Determine the (X, Y) coordinate at the center of the cell enclosing the given text.  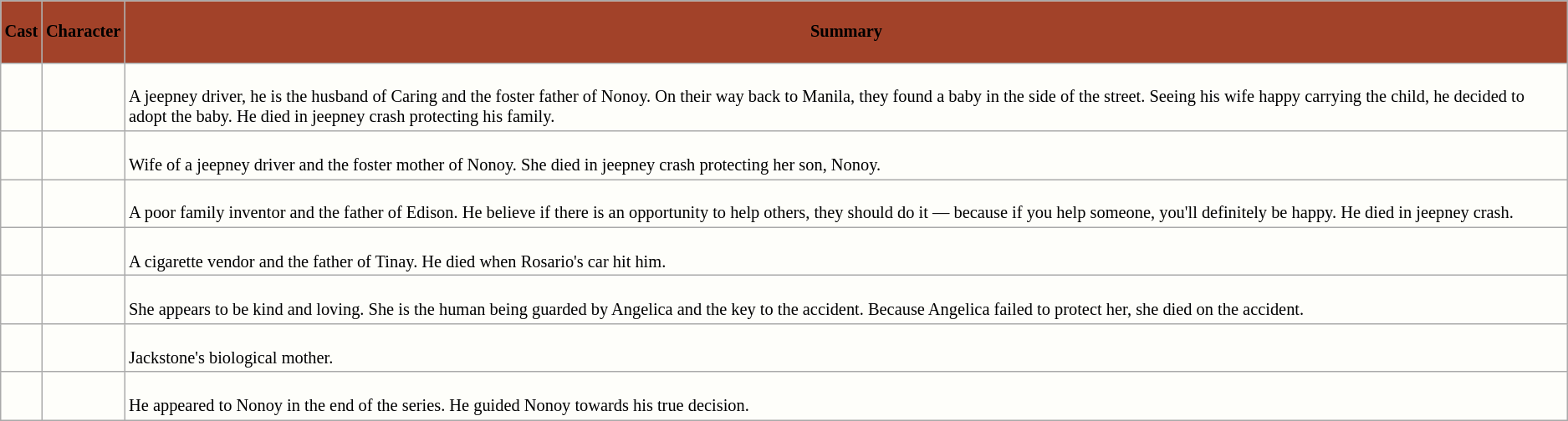
Jackstone's biological mother. (846, 347)
Wife of a jeepney driver and the foster mother of Nonoy. She died in jeepney crash protecting her son, Nonoy. (846, 155)
Summary (846, 31)
Character (84, 31)
He appeared to Nonoy in the end of the series. He guided Nonoy towards his true decision. (846, 396)
A cigarette vendor and the father of Tinay. He died when Rosario's car hit him. (846, 251)
Cast (22, 31)
